Pinpoint the cell where the given text exists, returning its [x, y] midpoint coordinate. 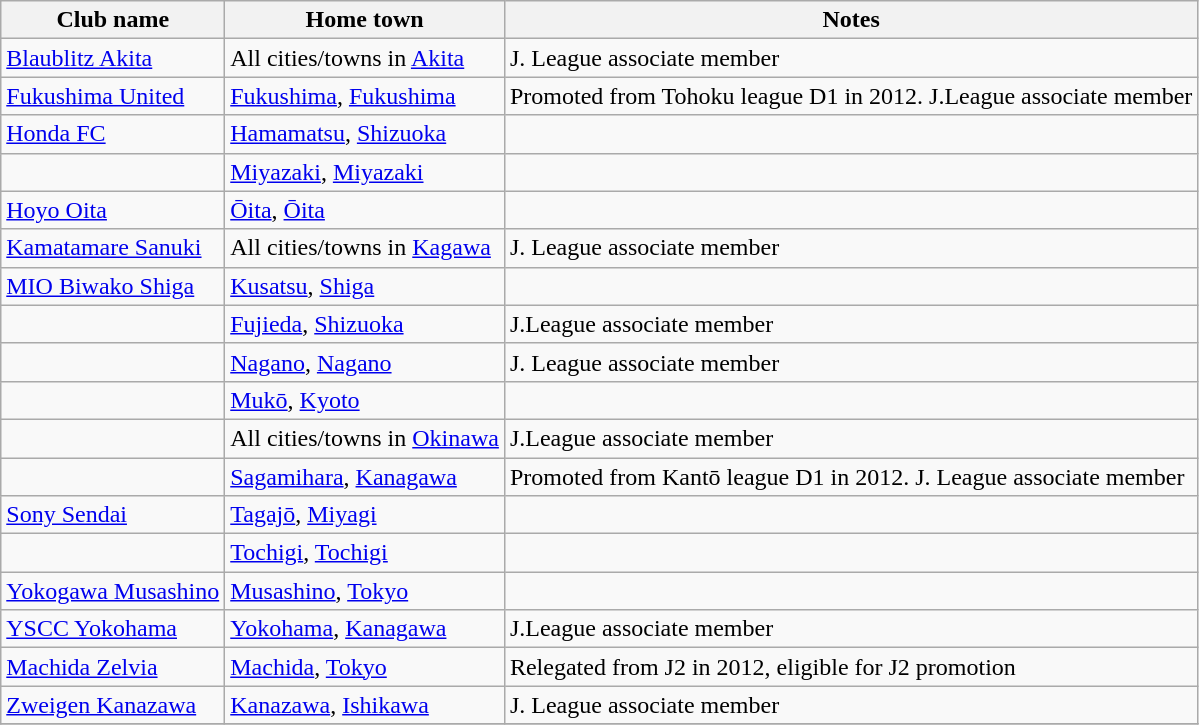
Sagamihara, Kanagawa [365, 477]
Hamamatsu, Shizuoka [365, 134]
Promoted from Tohoku league D1 in 2012. J.League associate member [850, 96]
Promoted from Kantō league D1 in 2012. J. League associate member [850, 477]
Machida, Tokyo [365, 667]
Zweigen Kanazawa [113, 705]
Fukushima, Fukushima [365, 96]
Notes [850, 20]
Relegated from J2 in 2012, eligible for J2 promotion [850, 667]
Kusatsu, Shiga [365, 286]
Machida Zelvia [113, 667]
All cities/towns in Akita [365, 58]
Home town [365, 20]
MIO Biwako Shiga [113, 286]
Tagajō, Miyagi [365, 515]
Kamatamare Sanuki [113, 248]
Honda FC [113, 134]
Mukō, Kyoto [365, 400]
Nagano, Nagano [365, 362]
All cities/towns in Okinawa [365, 438]
All cities/towns in Kagawa [365, 248]
Miyazaki, Miyazaki [365, 172]
Fujieda, Shizuoka [365, 324]
Fukushima United [113, 96]
Kanazawa, Ishikawa [365, 705]
Yokogawa Musashino [113, 591]
Hoyo Oita [113, 210]
Musashino, Tokyo [365, 591]
YSCC Yokohama [113, 629]
Club name [113, 20]
Ōita, Ōita [365, 210]
Yokohama, Kanagawa [365, 629]
Tochigi, Tochigi [365, 553]
Blaublitz Akita [113, 58]
Sony Sendai [113, 515]
